Return (x, y) of the center of cell containing provided text 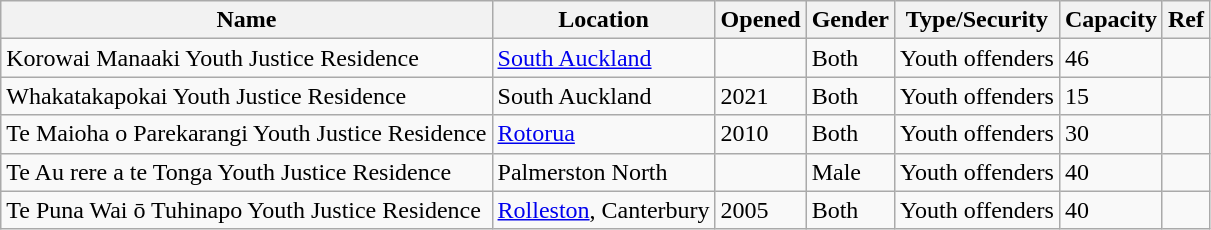
46 (1110, 58)
Opened (760, 20)
Capacity (1110, 20)
30 (1110, 134)
Te Puna Wai ō Tuhinapo Youth Justice Residence (246, 210)
2021 (760, 96)
Ref (1186, 20)
Name (246, 20)
15 (1110, 96)
Korowai Manaaki Youth Justice Residence (246, 58)
Rotorua (604, 134)
Whakatakapokai Youth Justice Residence (246, 96)
Gender (850, 20)
2005 (760, 210)
Palmerston North (604, 172)
Type/Security (978, 20)
Location (604, 20)
Te Au rere a te Tonga Youth Justice Residence (246, 172)
Te Maioha o Parekarangi Youth Justice Residence (246, 134)
2010 (760, 134)
Male (850, 172)
Rolleston, Canterbury (604, 210)
